Detect which cell encompasses the target text, then output its [X, Y] center coordinate. 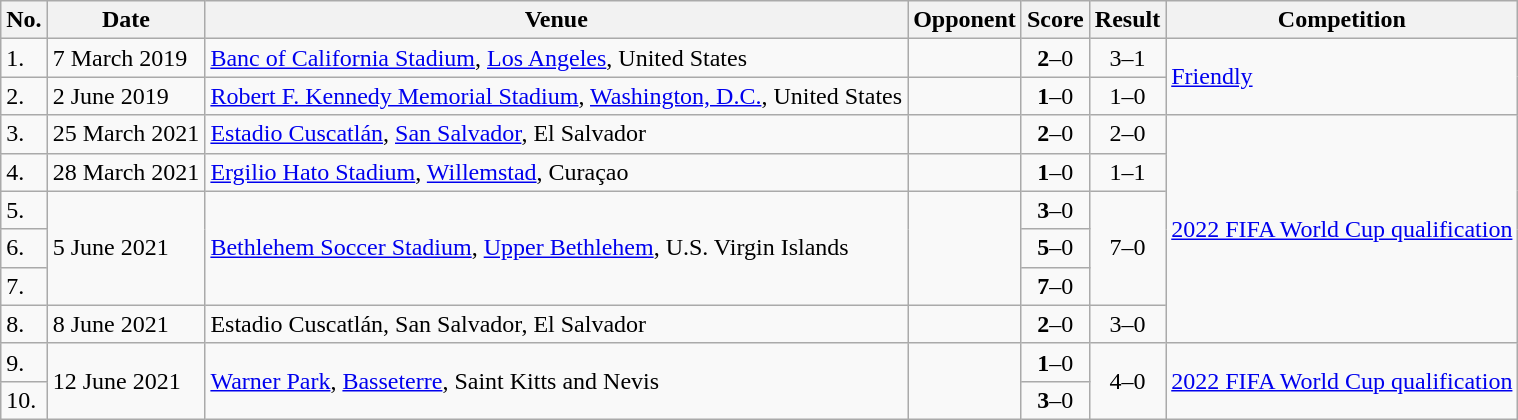
4. [24, 172]
5. [24, 210]
10. [24, 400]
7. [24, 286]
25 March 2021 [126, 134]
7 March 2019 [126, 58]
Date [126, 20]
5 June 2021 [126, 248]
Result [1127, 20]
3–1 [1127, 58]
12 June 2021 [126, 381]
No. [24, 20]
Opponent [965, 20]
1–1 [1127, 172]
Robert F. Kennedy Memorial Stadium, Washington, D.C., United States [556, 96]
6. [24, 248]
2 June 2019 [126, 96]
9. [24, 362]
Friendly [1342, 77]
8. [24, 324]
5–0 [1055, 248]
Ergilio Hato Stadium, Willemstad, Curaçao [556, 172]
28 March 2021 [126, 172]
Venue [556, 20]
Score [1055, 20]
3. [24, 134]
8 June 2021 [126, 324]
Banc of California Stadium, Los Angeles, United States [556, 58]
Bethlehem Soccer Stadium, Upper Bethlehem, U.S. Virgin Islands [556, 248]
Competition [1342, 20]
Warner Park, Basseterre, Saint Kitts and Nevis [556, 381]
2. [24, 96]
4–0 [1127, 381]
1. [24, 58]
